For the text-containing cell, return its midpoint in (X, Y) coordinate format. 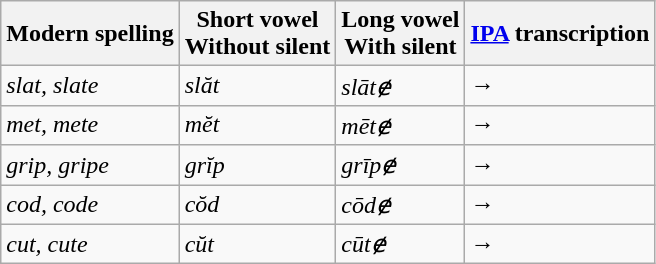
cōdɇ (400, 204)
slăt (258, 86)
Long vowelWith silent (400, 34)
grīpɇ (400, 165)
Short vowelWithout silent (258, 34)
met, mete (90, 125)
cŭt (258, 244)
cŏd (258, 204)
slat, slate (90, 86)
slātɇ (400, 86)
mētɇ (400, 125)
grip, gripe (90, 165)
cūtɇ (400, 244)
mĕt (258, 125)
cut, cute (90, 244)
grĭp (258, 165)
Modern spelling (90, 34)
cod, code (90, 204)
IPA transcription (560, 34)
